Pinpoint the cell where the given text exists, returning its [x, y] midpoint coordinate. 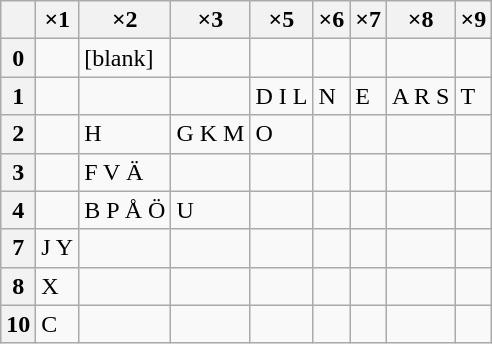
O [282, 134]
×9 [474, 20]
0 [18, 58]
U [210, 210]
E [368, 96]
1 [18, 96]
D I L [282, 96]
×8 [420, 20]
×6 [332, 20]
B P Å Ö [125, 210]
N [332, 96]
X [58, 286]
T [474, 96]
C [58, 324]
F V Ä [125, 172]
×7 [368, 20]
×5 [282, 20]
J Y [58, 248]
2 [18, 134]
G K M [210, 134]
×3 [210, 20]
H [125, 134]
A R S [420, 96]
7 [18, 248]
[blank] [125, 58]
8 [18, 286]
×2 [125, 20]
3 [18, 172]
10 [18, 324]
4 [18, 210]
×1 [58, 20]
